From the cell containing the given text, extract its center point as [X, Y] coordinate. 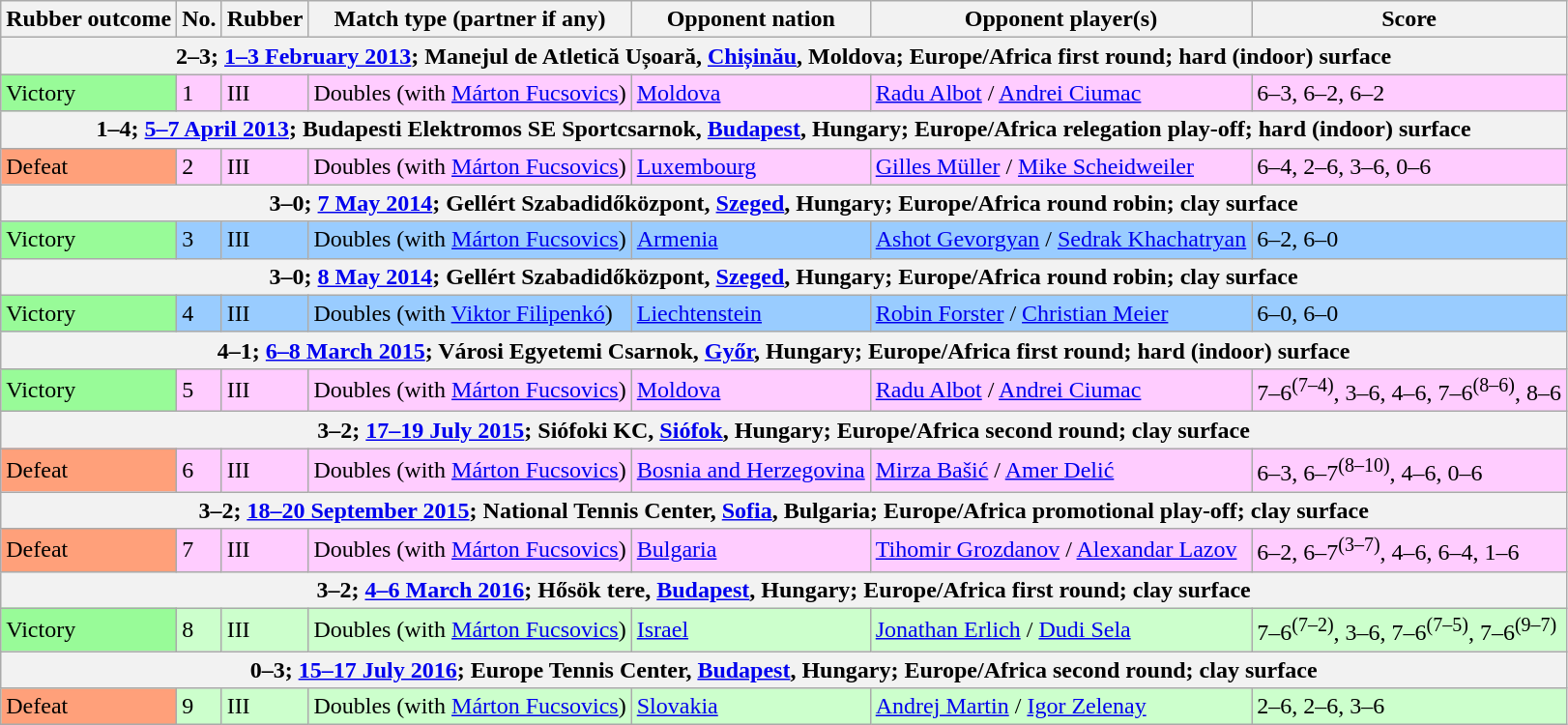
Slovakia [750, 707]
5 [199, 391]
Robin Forster / Christian Meier [1061, 313]
2–6, 2–6, 3–6 [1409, 707]
6–2, 6–0 [1409, 240]
6 [199, 470]
8 [199, 630]
Bosnia and Herzegovina [750, 470]
Tihomir Grozdanov / Alexandar Lazov [1061, 551]
3–0; 7 May 2014; Gellért Szabadidőközpont, Szeged, Hungary; Europe/Africa round robin; clay surface [784, 203]
Jonathan Erlich / Dudi Sela [1061, 630]
6–3, 6–2, 6–2 [1409, 93]
2–3; 1–3 February 2013; Manejul de Atletică Ușoară, Chișinău, Moldova; Europe/Africa first round; hard (indoor) surface [784, 56]
Match type (partner if any) [470, 19]
3–2; 17–19 July 2015; Siófoki KC, Siófok, Hungary; Europe/Africa second round; clay surface [784, 430]
2 [199, 166]
Ashot Gevorgyan / Sedrak Khachatryan [1061, 240]
1 [199, 93]
Mirza Bašić / Amer Delić [1061, 470]
7 [199, 551]
7–6(7–4), 3–6, 4–6, 7–6(8–6), 8–6 [1409, 391]
Rubber [265, 19]
3–2; 18–20 September 2015; National Tennis Center, Sofia, Bulgaria; Europe/Africa promotional play-off; clay surface [784, 510]
Doubles (with Viktor Filipenkó) [470, 313]
7–6(7–2), 3–6, 7–6(7–5), 7–6(9–7) [1409, 630]
Armenia [750, 240]
No. [199, 19]
4 [199, 313]
Israel [750, 630]
6–2, 6–7(3–7), 4–6, 6–4, 1–6 [1409, 551]
Luxembourg [750, 166]
6–4, 2–6, 3–6, 0–6 [1409, 166]
3–2; 4–6 March 2016; Hősök tere, Budapest, Hungary; Europe/Africa first round; clay surface [784, 590]
1–4; 5–7 April 2013; Budapesti Elektromos SE Sportcsarnok, Budapest, Hungary; Europe/Africa relegation play-off; hard (indoor) surface [784, 130]
0–3; 15–17 July 2016; Europe Tennis Center, Budapest, Hungary; Europe/Africa second round; clay surface [784, 670]
Bulgaria [750, 551]
Andrej Martin / Igor Zelenay [1061, 707]
Opponent player(s) [1061, 19]
9 [199, 707]
6–3, 6–7(8–10), 4–6, 0–6 [1409, 470]
6–0, 6–0 [1409, 313]
3 [199, 240]
4–1; 6–8 March 2015; Városi Egyetemi Csarnok, Győr, Hungary; Europe/Africa first round; hard (indoor) surface [784, 350]
3–0; 8 May 2014; Gellért Szabadidőközpont, Szeged, Hungary; Europe/Africa round robin; clay surface [784, 276]
Liechtenstein [750, 313]
Score [1409, 19]
Rubber outcome [89, 19]
Opponent nation [750, 19]
Gilles Müller / Mike Scheidweiler [1061, 166]
